For the text-containing cell, return its midpoint in (x, y) coordinate format. 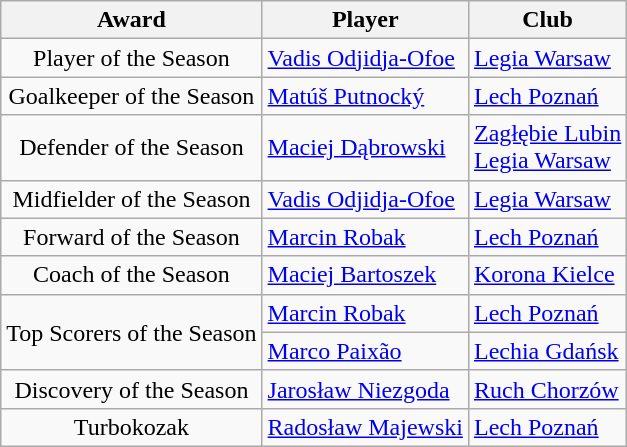
Jarosław Niezgoda (365, 389)
Goalkeeper of the Season (132, 96)
Award (132, 20)
Defender of the Season (132, 148)
Ruch Chorzów (547, 389)
Maciej Bartoszek (365, 275)
Coach of the Season (132, 275)
Discovery of the Season (132, 389)
Top Scorers of the Season (132, 332)
Korona Kielce (547, 275)
Matúš Putnocký (365, 96)
Midfielder of the Season (132, 199)
Club (547, 20)
Maciej Dąbrowski (365, 148)
Forward of the Season (132, 237)
Player (365, 20)
Radosław Majewski (365, 427)
Zagłębie LubinLegia Warsaw (547, 148)
Lechia Gdańsk (547, 351)
Player of the Season (132, 58)
Marco Paixão (365, 351)
Turbokozak (132, 427)
